Scan for the cell matching the given text and deliver its (x, y) coordinate at center. 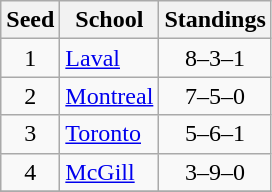
2 (30, 96)
3 (30, 134)
Seed (30, 20)
1 (30, 58)
Standings (215, 20)
7–5–0 (215, 96)
Laval (110, 58)
Toronto (110, 134)
5–6–1 (215, 134)
School (110, 20)
4 (30, 172)
Montreal (110, 96)
8–3–1 (215, 58)
McGill (110, 172)
3–9–0 (215, 172)
